From the cell containing the given text, extract its center point as [X, Y] coordinate. 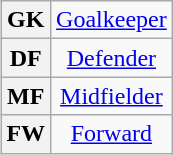
FW [26, 134]
Midfielder [112, 96]
Forward [112, 134]
DF [26, 58]
GK [26, 20]
MF [26, 96]
Goalkeeper [112, 20]
Defender [112, 58]
